Capture the cell that displays the provided text and extract its [x, y] central coordinate. 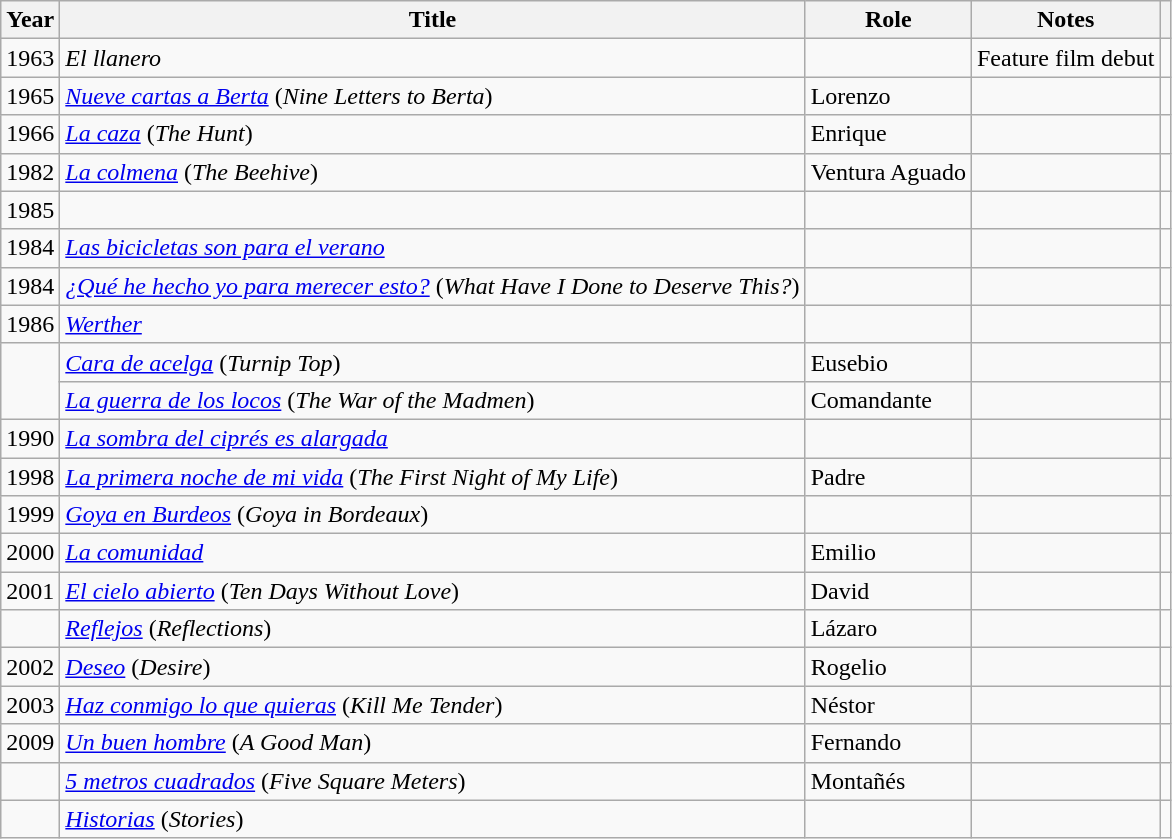
Title [432, 20]
Reflejos (Reflections) [432, 629]
2001 [30, 591]
2002 [30, 667]
Montañés [888, 781]
Goya en Burdeos (Goya in Bordeaux) [432, 515]
2000 [30, 553]
2003 [30, 705]
1998 [30, 477]
1966 [30, 134]
Deseo (Desire) [432, 667]
Las bicicletas son para el verano [432, 248]
¿Qué he hecho yo para merecer esto? (What Have I Done to Deserve This?) [432, 286]
Un buen hombre (A Good Man) [432, 743]
1986 [30, 324]
Notes [1065, 20]
Ventura Aguado [888, 172]
El llanero [432, 58]
Werther [432, 324]
Role [888, 20]
1982 [30, 172]
2009 [30, 743]
Haz conmigo lo que quieras (Kill Me Tender) [432, 705]
1999 [30, 515]
Comandante [888, 400]
El cielo abierto (Ten Days Without Love) [432, 591]
Fernando [888, 743]
La sombra del ciprés es alargada [432, 438]
Lorenzo [888, 96]
5 metros cuadrados (Five Square Meters) [432, 781]
Cara de acelga (Turnip Top) [432, 362]
La guerra de los locos (The War of the Madmen) [432, 400]
Néstor [888, 705]
1985 [30, 210]
Enrique [888, 134]
La colmena (The Beehive) [432, 172]
1963 [30, 58]
Padre [888, 477]
1965 [30, 96]
La primera noche de mi vida (The First Night of My Life) [432, 477]
David [888, 591]
La comunidad [432, 553]
Feature film debut [1065, 58]
Nueve cartas a Berta (Nine Letters to Berta) [432, 96]
Historias (Stories) [432, 819]
Rogelio [888, 667]
Emilio [888, 553]
Eusebio [888, 362]
Lázaro [888, 629]
Year [30, 20]
La caza (The Hunt) [432, 134]
1990 [30, 438]
